From the cell containing the given text, extract its center point as [x, y] coordinate. 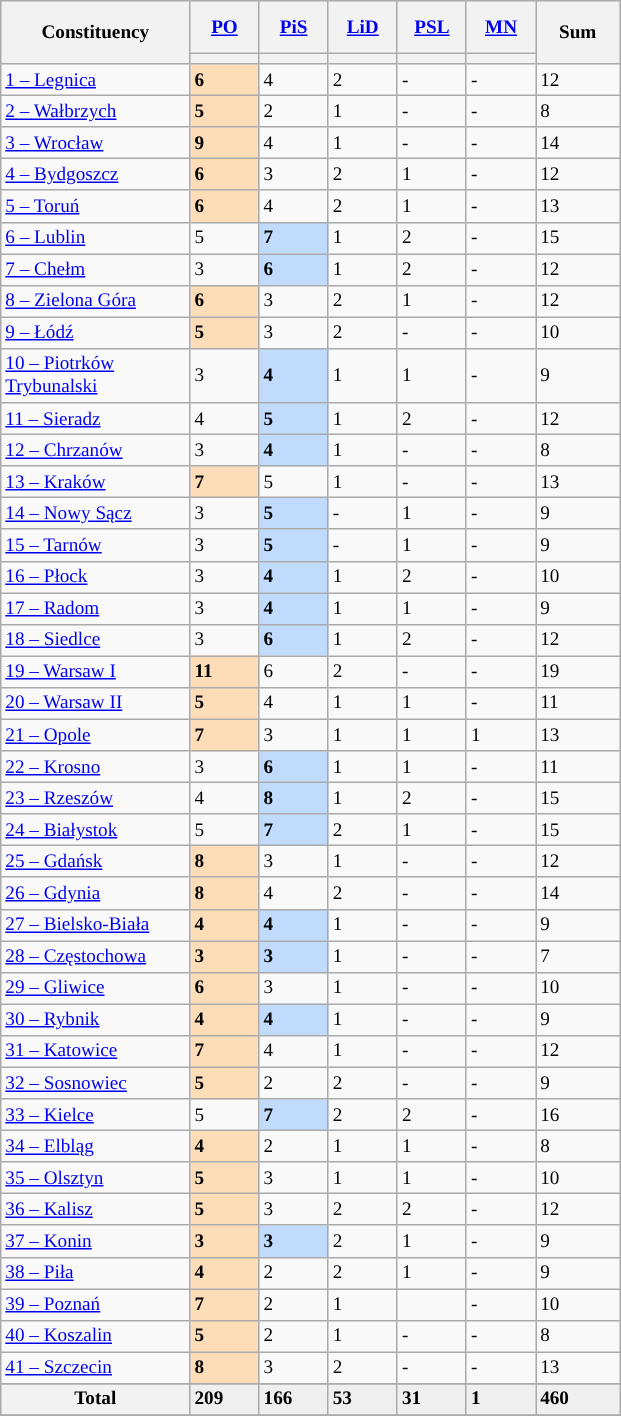
39 – Poznań [96, 1305]
24 – Białystok [96, 830]
36 – Kalisz [96, 1210]
10 – Piotrków Trybunalski [96, 375]
460 [578, 1399]
Total [96, 1399]
19 [578, 672]
31 – Katowice [96, 1051]
20 – Warsaw II [96, 703]
13 – Kraków [96, 482]
33 – Kielce [96, 1115]
53 [362, 1399]
14 – Nowy Sącz [96, 514]
4 – Bydgoszcz [96, 175]
16 [578, 1115]
3 – Wrocław [96, 143]
18 – Siedlce [96, 640]
23 – Rzeszów [96, 798]
26 – Gdynia [96, 893]
Constituency [96, 32]
29 – Gliwice [96, 988]
MN [500, 27]
34 – Elbląg [96, 1146]
5 – Toruń [96, 206]
22 – Krosno [96, 767]
38 – Piła [96, 1273]
LiD [362, 27]
PiS [294, 27]
166 [294, 1399]
40 – Koszalin [96, 1336]
31 [432, 1399]
209 [224, 1399]
37 – Konin [96, 1241]
Sum [578, 32]
PSL [432, 27]
25 – Gdańsk [96, 862]
7 – Chełm [96, 270]
2 – Wałbrzych [96, 111]
9 – Łódź [96, 333]
16 – Płock [96, 577]
6 – Lublin [96, 238]
27 – Bielsko-Biała [96, 925]
19 – Warsaw I [96, 672]
32 – Sosnowiec [96, 1083]
8 – Zielona Góra [96, 301]
17 – Radom [96, 608]
30 – Rybnik [96, 1020]
PO [224, 27]
21 – Opole [96, 735]
41 – Szczecin [96, 1368]
28 – Częstochowa [96, 956]
35 – Olsztyn [96, 1178]
11 – Sieradz [96, 419]
12 – Chrzanów [96, 450]
15 – Tarnów [96, 545]
1 – Legnica [96, 80]
